Capture the cell that displays the provided text and extract its [X, Y] central coordinate. 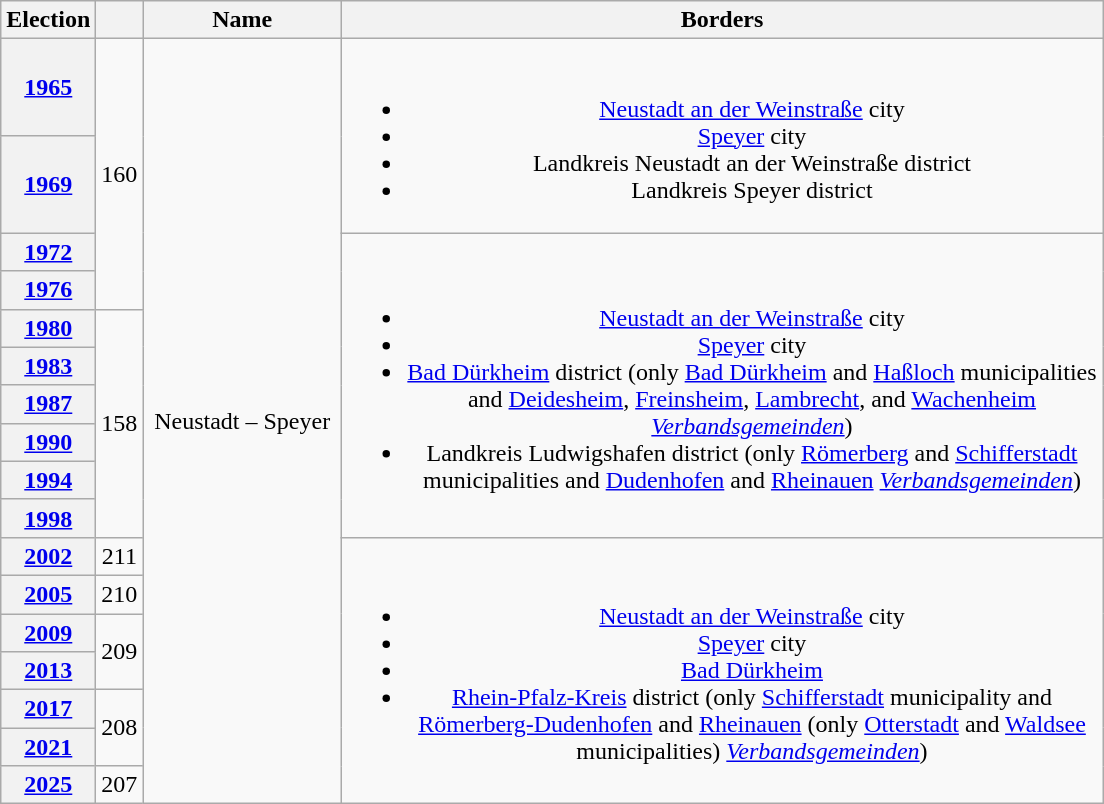
Neustadt – Speyer [242, 422]
2005 [48, 594]
158 [120, 423]
1980 [48, 328]
209 [120, 652]
2009 [48, 633]
Election [48, 20]
160 [120, 174]
207 [120, 785]
1972 [48, 252]
2013 [48, 671]
2002 [48, 556]
Neustadt an der Weinstraße citySpeyer cityLandkreis Neustadt an der Weinstraße districtLandkreis Speyer district [722, 136]
Borders [722, 20]
1990 [48, 442]
1994 [48, 480]
1969 [48, 184]
211 [120, 556]
2021 [48, 747]
2025 [48, 785]
1987 [48, 404]
210 [120, 594]
1998 [48, 518]
Name [242, 20]
2017 [48, 709]
1983 [48, 366]
1965 [48, 88]
1976 [48, 290]
208 [120, 728]
